For the text-containing cell, return its midpoint in (X, Y) coordinate format. 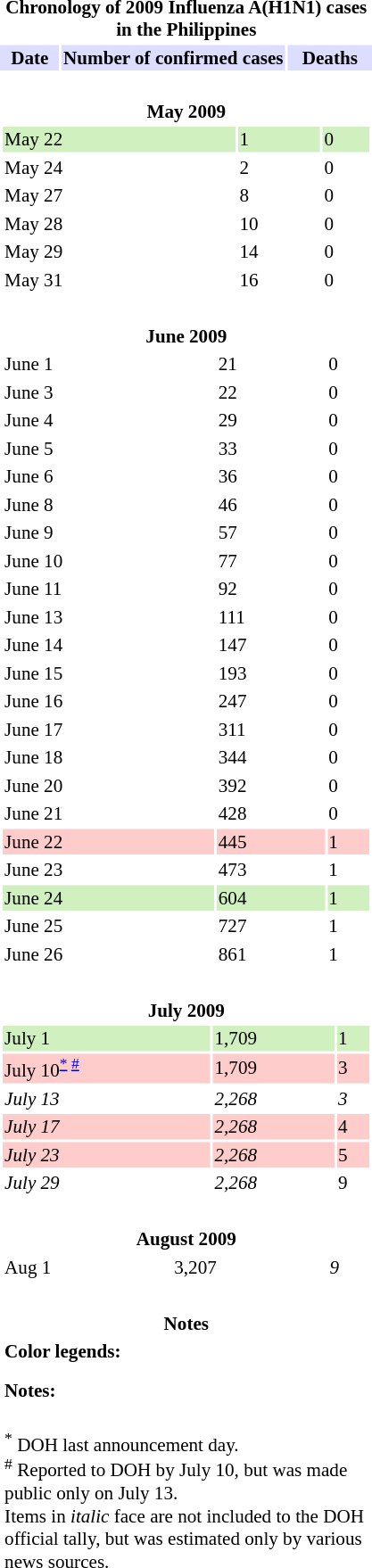
Number of confirmed cases (173, 58)
June 9 (109, 532)
92 (271, 589)
August 2009 Aug 1 3,207 9 (186, 1242)
June 10 (109, 561)
July 2009 July 1 1,709 1 July 10* # 1,709 3 July 13 2,268 3 July 17 2,268 4 July 23 2,268 5 July 29 2,268 9 (186, 1085)
247 (271, 701)
22 (271, 392)
June 22 (109, 842)
2 (279, 168)
June 8 (109, 505)
July 10* # (107, 1069)
111 (271, 617)
June 23 (109, 870)
June 26 (109, 954)
16 (279, 280)
June 18 (109, 757)
Notes (186, 1323)
604 (271, 898)
June 17 (109, 730)
Notes: (186, 1390)
June 2009 (186, 336)
June 1 (109, 364)
August 2009 (186, 1239)
147 (271, 645)
July 2009 (186, 1011)
July 29 (107, 1183)
June 11 (109, 589)
4 (353, 1126)
14 (279, 252)
June 15 (109, 673)
3,207 (250, 1267)
June 14 (109, 645)
10 (279, 224)
46 (271, 505)
June 5 (109, 449)
June 3 (109, 392)
727 (271, 926)
May 22 (120, 139)
311 (271, 730)
July 17 (107, 1126)
57 (271, 532)
77 (271, 561)
June 4 (109, 420)
June 6 (109, 476)
Date (30, 58)
May 29 (120, 252)
861 (271, 954)
21 (271, 364)
5 (353, 1154)
May 31 (120, 280)
July 13 (107, 1098)
May 24 (120, 168)
Deaths (330, 58)
June 21 (109, 813)
344 (271, 757)
June 20 (109, 786)
July 23 (107, 1154)
June 24 (109, 898)
June 25 (109, 926)
May 2009 (186, 111)
June 16 (109, 701)
July 1 (107, 1038)
33 (271, 449)
June 13 (109, 617)
May 2009 May 22 1 0 May 24 2 0 May 27 8 0 May 28 10 0 May 29 14 0 May 31 16 0 (186, 184)
8 (279, 195)
473 (271, 870)
36 (271, 476)
445 (271, 842)
392 (271, 786)
Color legends: (186, 1351)
29 (271, 420)
193 (271, 673)
Aug 1 (87, 1267)
May 27 (120, 195)
May 28 (120, 224)
428 (271, 813)
